Find where the given text appears and provide that cell's center as [x, y] coordinate. 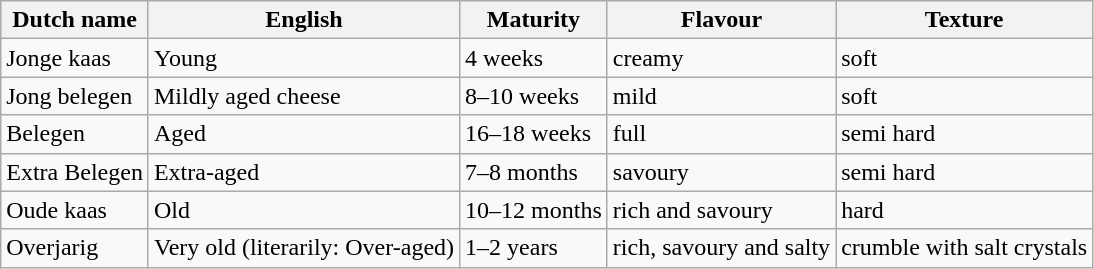
Maturity [534, 20]
Jong belegen [75, 96]
8–10 weeks [534, 96]
creamy [721, 58]
Aged [304, 134]
mild [721, 96]
16–18 weeks [534, 134]
full [721, 134]
Oude kaas [75, 210]
Belegen [75, 134]
Mildly aged cheese [304, 96]
Texture [964, 20]
rich and savoury [721, 210]
crumble with salt crystals [964, 248]
Young [304, 58]
7–8 months [534, 172]
Dutch name [75, 20]
Old [304, 210]
4 weeks [534, 58]
Jonge kaas [75, 58]
1–2 years [534, 248]
Very old (literarily: Over-aged) [304, 248]
Extra Belegen [75, 172]
English [304, 20]
rich, savoury and salty [721, 248]
savoury [721, 172]
Overjarig [75, 248]
hard [964, 210]
Flavour [721, 20]
Extra-aged [304, 172]
10–12 months [534, 210]
